Pinpoint the cell where the given text exists, returning its [x, y] midpoint coordinate. 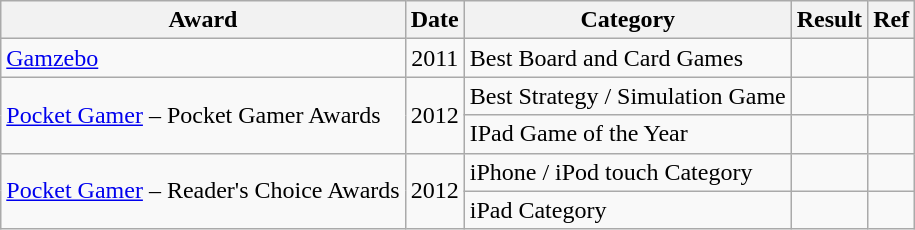
Award [203, 20]
Date [434, 20]
IPad Game of the Year [628, 134]
Pocket Gamer – Reader's Choice Awards [203, 191]
Pocket Gamer – Pocket Gamer Awards [203, 115]
Best Board and Card Games [628, 58]
Best Strategy / Simulation Game [628, 96]
Category [628, 20]
2011 [434, 58]
Ref [892, 20]
Gamzebo [203, 58]
Result [829, 20]
iPad Category [628, 210]
iPhone / iPod touch Category [628, 172]
